Determine the [X, Y] coordinate at the center of the cell enclosing the given text.  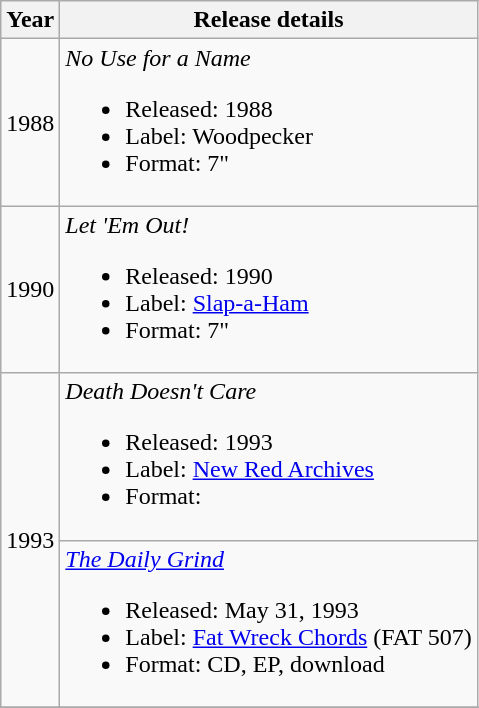
1993 [30, 540]
1988 [30, 122]
Let 'Em Out!Released: 1990Label: Slap-a-HamFormat: 7" [268, 290]
Release details [268, 20]
The Daily GrindReleased: May 31, 1993Label: Fat Wreck Chords (FAT 507)Format: CD, EP, download [268, 624]
1990 [30, 290]
Year [30, 20]
No Use for a NameReleased: 1988Label: WoodpeckerFormat: 7" [268, 122]
Death Doesn't CareReleased: 1993Label: New Red ArchivesFormat: [268, 456]
